Output the (x, y) coordinate of the center of the cell containing the given text.  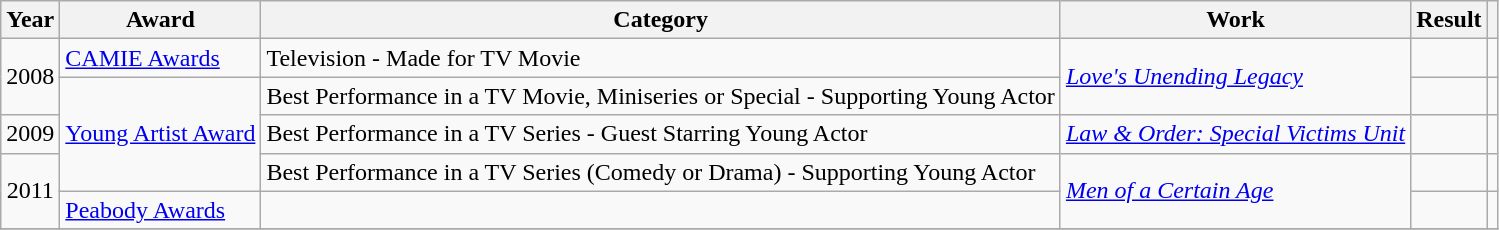
Television - Made for TV Movie (660, 58)
Peabody Awards (160, 210)
Category (660, 20)
Young Artist Award (160, 134)
Men of a Certain Age (1235, 191)
Best Performance in a TV Series - Guest Starring Young Actor (660, 134)
2008 (30, 77)
Year (30, 20)
Award (160, 20)
Law & Order: Special Victims Unit (1235, 134)
Best Performance in a TV Series (Comedy or Drama) - Supporting Young Actor (660, 172)
Love's Unending Legacy (1235, 77)
2009 (30, 134)
Best Performance in a TV Movie, Miniseries or Special - Supporting Young Actor (660, 96)
Result (1449, 20)
CAMIE Awards (160, 58)
Work (1235, 20)
2011 (30, 191)
